Return the [x, y] coordinate for the center point of the cell that contains the specified text.  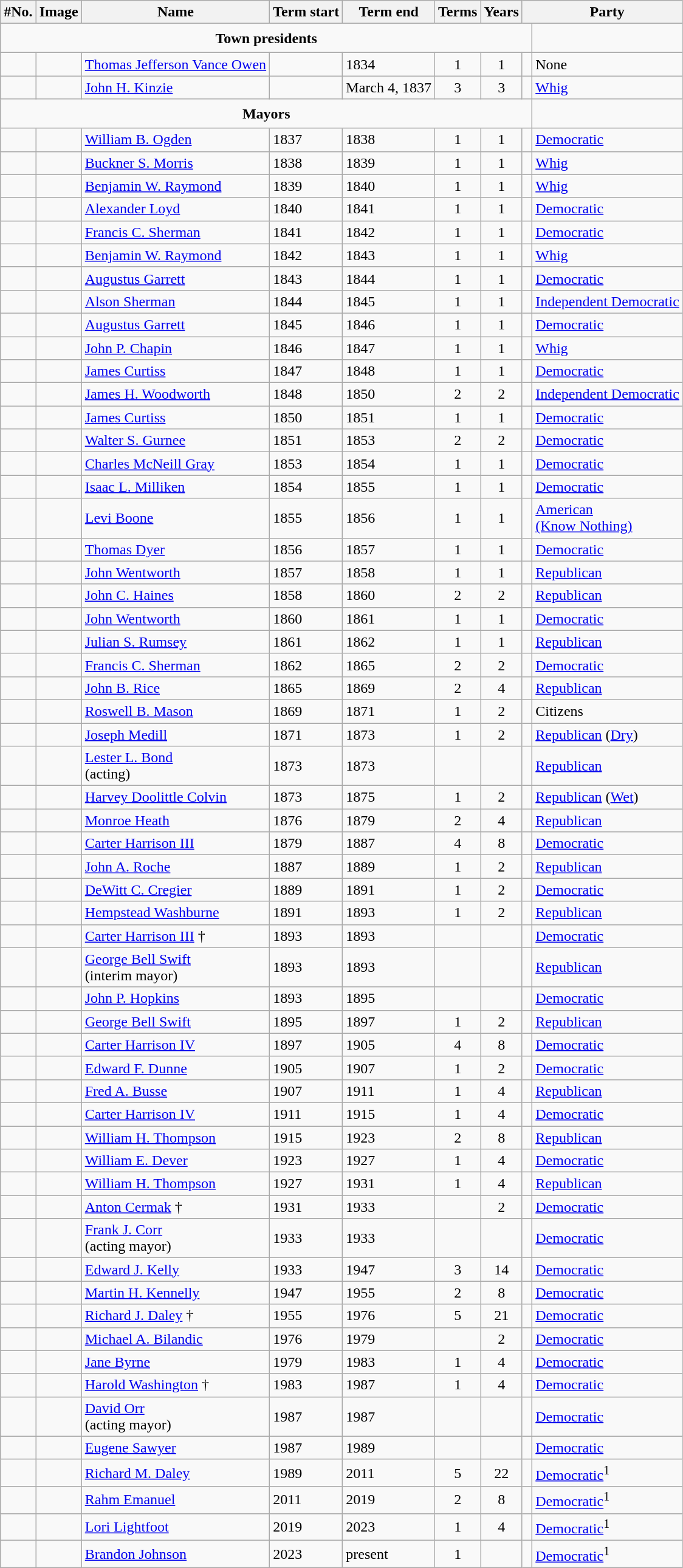
William E. Dever [175, 1161]
Anton Cermak † [175, 1207]
Party [608, 12]
Richard M. Daley [175, 1473]
Monroe Heath [175, 820]
Carter Harrison III † [175, 936]
#No. [18, 12]
Term start [306, 12]
present [389, 1555]
March 4, 1837 [389, 88]
Term end [389, 12]
Isaac L. Milliken [175, 487]
Thomas Jefferson Vance Owen [175, 64]
Thomas Dyer [175, 549]
None [608, 64]
Image [58, 12]
1837 [306, 140]
Lester L. Bond(acting) [175, 766]
Fred A. Busse [175, 1091]
Levi Boone [175, 518]
Years [501, 12]
John B. Rice [175, 688]
George Bell Swift [175, 1022]
1876 [306, 820]
John P. Hopkins [175, 999]
Jane Byrne [175, 1362]
Alexander Loyd [175, 209]
Carter Harrison III [175, 844]
1834 [389, 64]
Roswell B. Mason [175, 711]
Harvey Doolittle Colvin [175, 797]
DeWitt C. Cregier [175, 890]
Martin H. Kennelly [175, 1293]
Edward J. Kelly [175, 1270]
Town presidents [266, 38]
Walter S. Gurnee [175, 441]
Michael A. Bilandic [175, 1339]
21 [501, 1316]
22 [501, 1473]
Name [175, 12]
Lori Lightfoot [175, 1527]
George Bell Swift(interim mayor) [175, 968]
John A. Roche [175, 867]
Republican (Dry) [608, 735]
Charles McNeill Gray [175, 464]
Brandon Johnson [175, 1555]
14 [501, 1270]
Richard J. Daley † [175, 1316]
Terms [458, 12]
John P. Chapin [175, 348]
Republican (Wet) [608, 797]
Buckner S. Morris [175, 163]
Edward F. Dunne [175, 1068]
John C. Haines [175, 596]
William B. Ogden [175, 140]
Alson Sherman [175, 301]
Citizens [608, 711]
John H. Kinzie [175, 88]
Harold Washington † [175, 1385]
Frank J. Corr(acting mayor) [175, 1239]
American(Know Nothing) [608, 518]
Julian S. Rumsey [175, 642]
Hempstead Washburne [175, 913]
David Orr(acting mayor) [175, 1416]
1875 [389, 797]
Joseph Medill [175, 735]
James H. Woodworth [175, 394]
Rahm Emanuel [175, 1500]
Eugene Sawyer [175, 1448]
Mayors [266, 114]
